Detect which cell encompasses the target text, then output its [x, y] center coordinate. 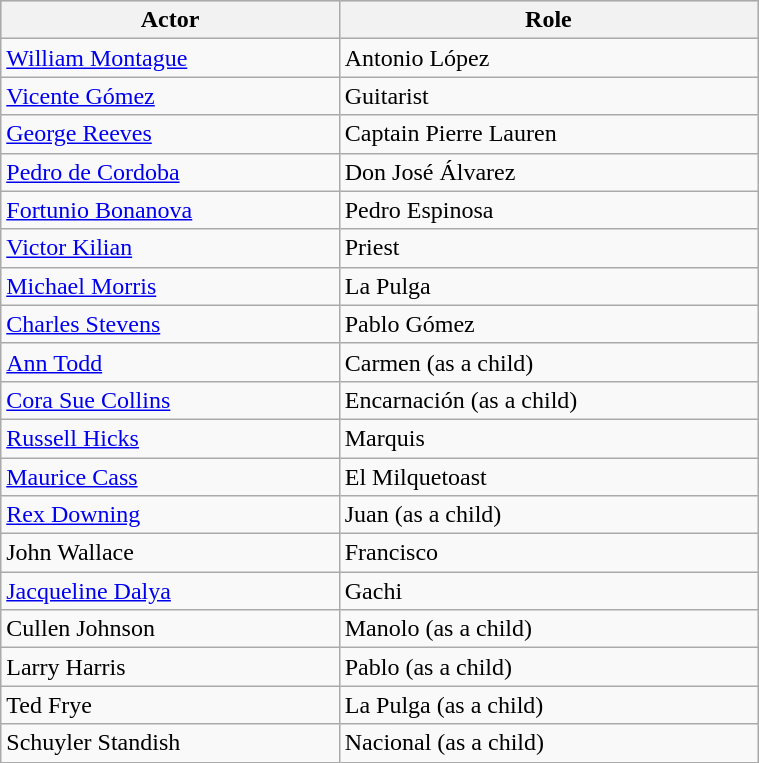
Juan (as a child) [548, 515]
Priest [548, 248]
Ann Todd [170, 362]
Captain Pierre Lauren [548, 134]
Carmen (as a child) [548, 362]
John Wallace [170, 553]
Actor [170, 20]
Role [548, 20]
Rex Downing [170, 515]
Manolo (as a child) [548, 629]
Encarnación (as a child) [548, 400]
Guitarist [548, 96]
Maurice Cass [170, 477]
Ted Frye [170, 705]
William Montague [170, 58]
Nacional (as a child) [548, 743]
Larry Harris [170, 667]
Victor Kilian [170, 248]
Charles Stevens [170, 324]
Fortunio Bonanova [170, 210]
El Milquetoast [548, 477]
Cullen Johnson [170, 629]
Francisco [548, 553]
Pedro Espinosa [548, 210]
Marquis [548, 438]
Russell Hicks [170, 438]
La Pulga (as a child) [548, 705]
Cora Sue Collins [170, 400]
La Pulga [548, 286]
Antonio López [548, 58]
Jacqueline Dalya [170, 591]
Pablo (as a child) [548, 667]
Don José Álvarez [548, 172]
Vicente Gómez [170, 96]
Pablo Gómez [548, 324]
George Reeves [170, 134]
Schuyler Standish [170, 743]
Pedro de Cordoba [170, 172]
Michael Morris [170, 286]
Gachi [548, 591]
